Identify which cell holds the provided text, then report its (X, Y) central coordinate. 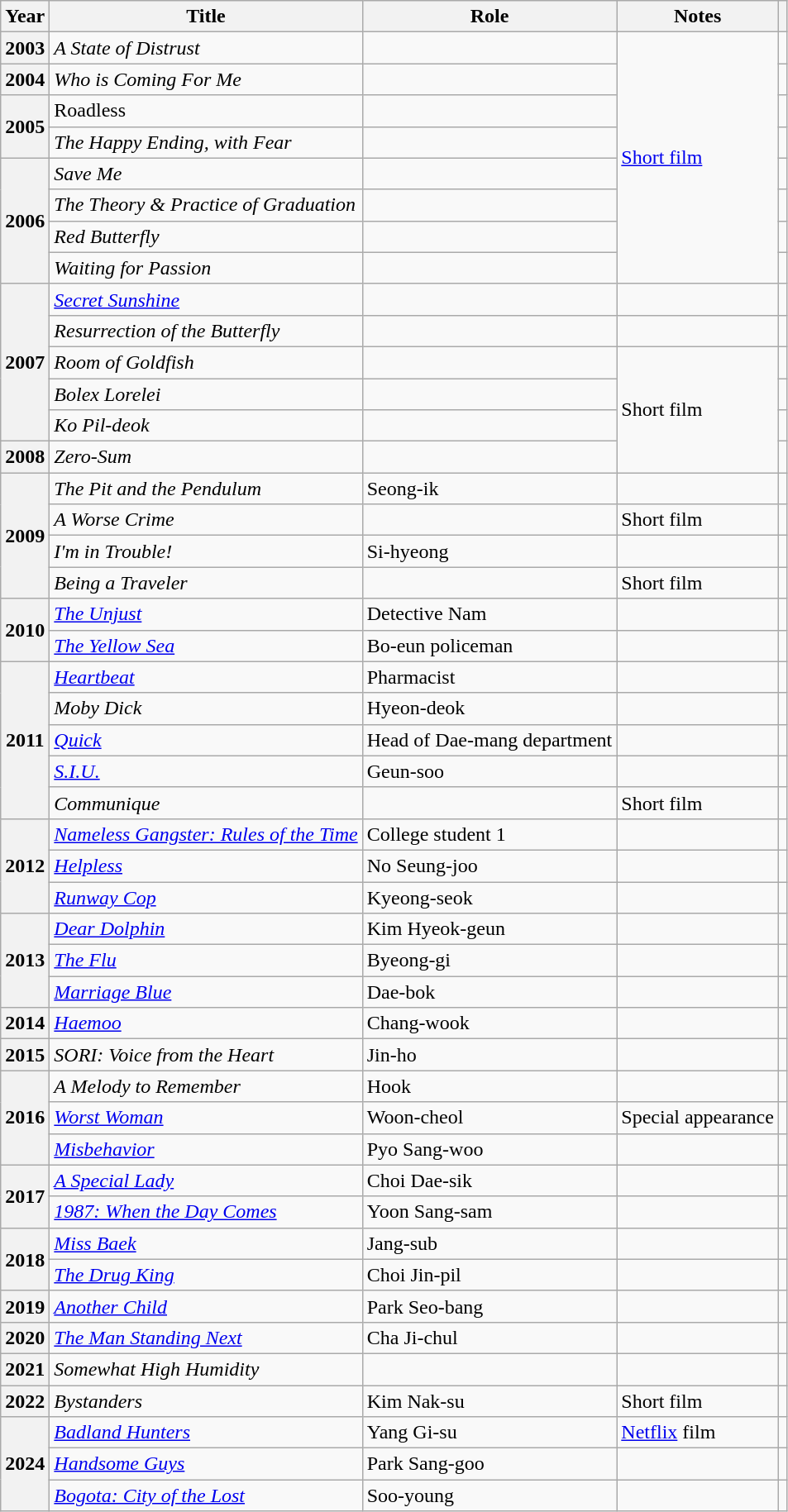
2021 (25, 1369)
Dear Dolphin (206, 929)
2015 (25, 1055)
Detective Nam (490, 614)
Pyo Sang-woo (490, 1149)
2011 (25, 740)
2004 (25, 79)
Park Sang-goo (490, 1464)
Role (490, 17)
Quick (206, 740)
The Unjust (206, 614)
Notes (698, 17)
Room of Goldfish (206, 362)
A State of Distrust (206, 48)
Haemoo (206, 1023)
Choi Jin-pil (490, 1275)
Secret Sunshine (206, 299)
Communique (206, 803)
Roadless (206, 111)
Kim Nak-su (490, 1401)
1987: When the Day Comes (206, 1212)
Badland Hunters (206, 1433)
2017 (25, 1196)
A Melody to Remember (206, 1086)
Zero-Sum (206, 457)
The Flu (206, 961)
Seong-ik (490, 489)
2024 (25, 1464)
Yoon Sang-sam (490, 1212)
Jang-sub (490, 1243)
Bystanders (206, 1401)
The Happy Ending, with Fear (206, 142)
Geun-soo (490, 771)
Save Me (206, 174)
Hook (490, 1086)
Si-hyeong (490, 551)
Ko Pil-deok (206, 426)
Miss Baek (206, 1243)
S.I.U. (206, 771)
Red Butterfly (206, 236)
Soo-young (490, 1495)
Cha Ji-chul (490, 1338)
The Theory & Practice of Graduation (206, 205)
Special appearance (698, 1118)
Handsome Guys (206, 1464)
A Worse Crime (206, 520)
Pharmacist (490, 677)
Worst Woman (206, 1118)
2008 (25, 457)
A Special Lady (206, 1181)
2010 (25, 630)
2007 (25, 362)
Marriage Blue (206, 992)
The Man Standing Next (206, 1338)
Jin-ho (490, 1055)
Bolex Lorelei (206, 394)
2006 (25, 221)
Yang Gi-su (490, 1433)
2013 (25, 961)
Dae-bok (490, 992)
2005 (25, 126)
2019 (25, 1306)
Being a Traveler (206, 583)
2020 (25, 1338)
Head of Dae-mang department (490, 740)
Bogota: City of the Lost (206, 1495)
Who is Coming For Me (206, 79)
No Seung-joo (490, 866)
Title (206, 17)
Hyeon-deok (490, 708)
2014 (25, 1023)
The Yellow Sea (206, 646)
Park Seo-bang (490, 1306)
Moby Dick (206, 708)
The Pit and the Pendulum (206, 489)
Somewhat High Humidity (206, 1369)
Another Child (206, 1306)
2009 (25, 536)
2016 (25, 1118)
Kyeong-seok (490, 897)
2003 (25, 48)
College student 1 (490, 834)
Waiting for Passion (206, 268)
2022 (25, 1401)
Kim Hyeok-geun (490, 929)
Woon-cheol (490, 1118)
Year (25, 17)
SORI: Voice from the Heart (206, 1055)
Bo-eun policeman (490, 646)
Resurrection of the Butterfly (206, 331)
Runway Cop (206, 897)
Netflix film (698, 1433)
Nameless Gangster: Rules of the Time (206, 834)
Chang-wook (490, 1023)
Byeong-gi (490, 961)
I'm in Trouble! (206, 551)
The Drug King (206, 1275)
2012 (25, 866)
Choi Dae-sik (490, 1181)
2018 (25, 1259)
Helpless (206, 866)
Heartbeat (206, 677)
Misbehavior (206, 1149)
